Capture the cell that displays the provided text and extract its (X, Y) central coordinate. 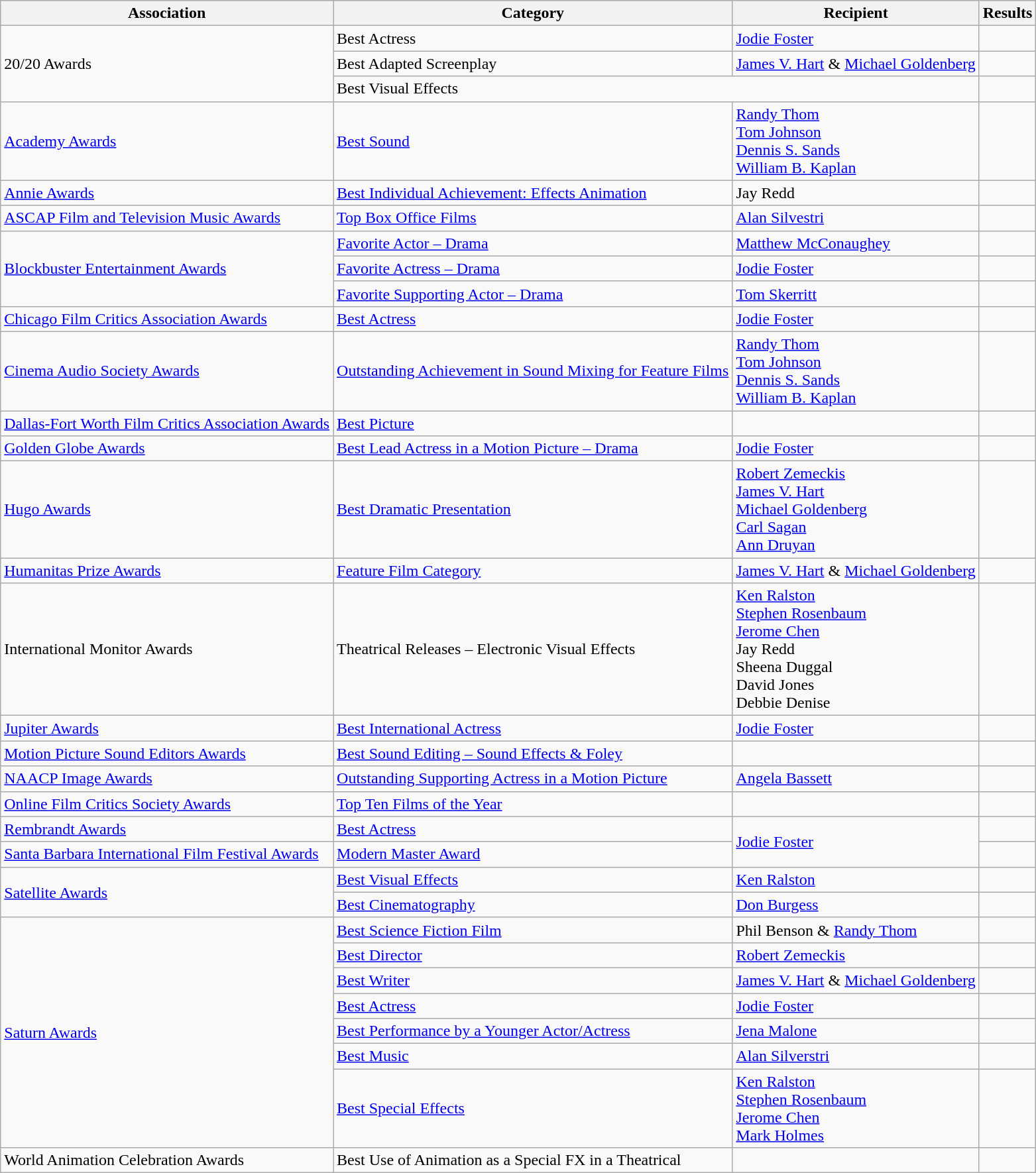
Don Burgess (856, 905)
World Animation Celebration Awards (167, 1160)
Motion Picture Sound Editors Awards (167, 754)
Cinema Audio Society Awards (167, 371)
Humanitas Prize Awards (167, 571)
ASCAP Film and Television Music Awards (167, 218)
Annie Awards (167, 193)
Ken RalstonStephen RosenbaumJerome ChenJay ReddSheena DuggalDavid JonesDebbie Denise (856, 649)
Outstanding Supporting Actress in a Motion Picture (533, 779)
Feature Film Category (533, 571)
Favorite Actress – Drama (533, 268)
Top Box Office Films (533, 218)
Hugo Awards (167, 510)
Best Use of Animation as a Special FX in a Theatrical (533, 1160)
Best Director (533, 955)
Best Performance by a Younger Actor/Actress (533, 1031)
International Monitor Awards (167, 649)
Ken RalstonStephen RosenbaumJerome ChenMark Holmes (856, 1108)
Online Film Critics Society Awards (167, 804)
Academy Awards (167, 140)
Best Writer (533, 980)
Top Ten Films of the Year (533, 804)
Best Sound (533, 140)
Satellite Awards (167, 892)
Golden Globe Awards (167, 449)
Alan Silverstri (856, 1056)
Jay Redd (856, 193)
Best Dramatic Presentation (533, 510)
Robert ZemeckisJames V. HartMichael GoldenbergCarl SaganAnn Druyan (856, 510)
Theatrical Releases – Electronic Visual Effects (533, 649)
Best Sound Editing – Sound Effects & Foley (533, 754)
Alan Silvestri (856, 218)
Recipient (856, 13)
Phil Benson & Randy Thom (856, 930)
Favorite Supporting Actor – Drama (533, 294)
Angela Bassett (856, 779)
Tom Skerritt (856, 294)
Best Adapted Screenplay (533, 64)
Favorite Actor – Drama (533, 243)
Best Science Fiction Film (533, 930)
Best International Actress (533, 728)
Dallas-Fort Worth Film Critics Association Awards (167, 423)
Best Special Effects (533, 1108)
Best Lead Actress in a Motion Picture – Drama (533, 449)
Ken Ralston (856, 879)
Blockbuster Entertainment Awards (167, 268)
Matthew McConaughey (856, 243)
20/20 Awards (167, 64)
Jena Malone (856, 1031)
Jupiter Awards (167, 728)
Rembrandt Awards (167, 829)
Category (533, 13)
Best Picture (533, 423)
Best Cinematography (533, 905)
Saturn Awards (167, 1033)
Robert Zemeckis (856, 955)
Best Music (533, 1056)
Modern Master Award (533, 854)
Results (1007, 13)
Outstanding Achievement in Sound Mixing for Feature Films (533, 371)
Chicago Film Critics Association Awards (167, 319)
Association (167, 13)
Best Individual Achievement: Effects Animation (533, 193)
Santa Barbara International Film Festival Awards (167, 854)
NAACP Image Awards (167, 779)
